Pinpoint the cell where the given text exists, returning its [X, Y] midpoint coordinate. 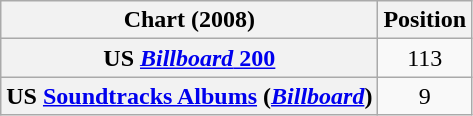
US Billboard 200 [190, 58]
Chart (2008) [190, 20]
Position [425, 20]
US Soundtracks Albums (Billboard) [190, 96]
9 [425, 96]
113 [425, 58]
